Search for the cell housing the specified text and yield its (X, Y) center coordinate. 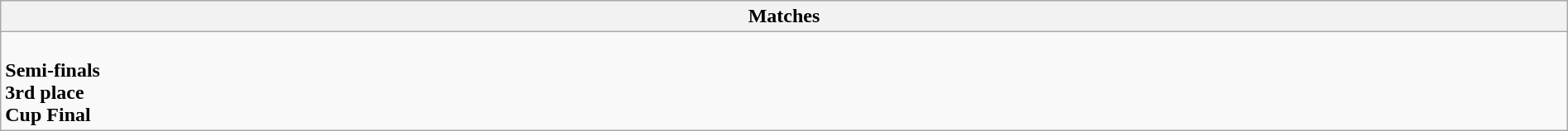
Semi-finals 3rd place Cup Final (784, 81)
Matches (784, 16)
